Provide the (X, Y) coordinate of the cell's center where the given text is located.  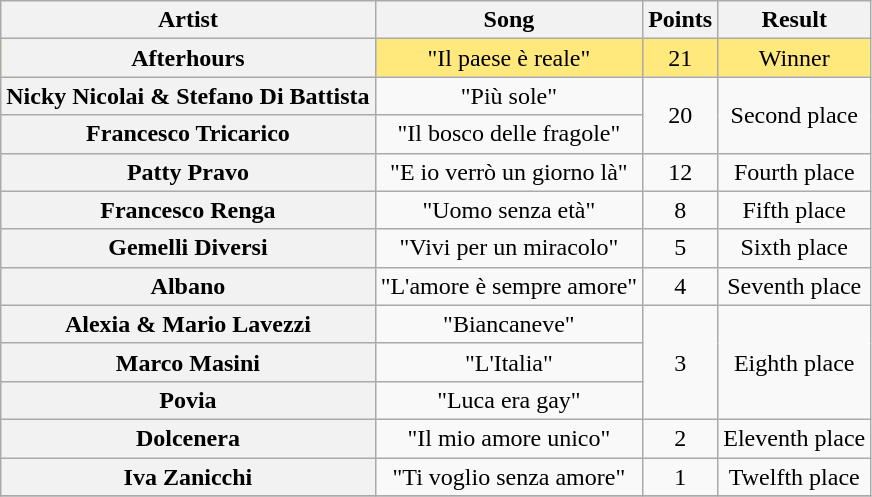
"Il mio amore unico" (509, 438)
5 (680, 248)
8 (680, 210)
Artist (188, 20)
"Il paese è reale" (509, 58)
Eleventh place (794, 438)
"Più sole" (509, 96)
Albano (188, 286)
"Biancaneve" (509, 324)
"Luca era gay" (509, 400)
Povia (188, 400)
"Vivi per un miracolo" (509, 248)
Francesco Tricarico (188, 134)
Iva Zanicchi (188, 477)
Gemelli Diversi (188, 248)
Alexia & Mario Lavezzi (188, 324)
"Il bosco delle fragole" (509, 134)
"E io verrò un giorno là" (509, 172)
Afterhours (188, 58)
2 (680, 438)
Seventh place (794, 286)
Second place (794, 115)
Marco Masini (188, 362)
"Ti voglio senza amore" (509, 477)
Points (680, 20)
Fifth place (794, 210)
Nicky Nicolai & Stefano Di Battista (188, 96)
"L'Italia" (509, 362)
4 (680, 286)
Result (794, 20)
Fourth place (794, 172)
21 (680, 58)
Patty Pravo (188, 172)
20 (680, 115)
Eighth place (794, 362)
Twelfth place (794, 477)
Winner (794, 58)
"L'amore è sempre amore" (509, 286)
Dolcenera (188, 438)
3 (680, 362)
Song (509, 20)
"Uomo senza età" (509, 210)
12 (680, 172)
Sixth place (794, 248)
Francesco Renga (188, 210)
1 (680, 477)
